Extract the (x, y) coordinate from the center of the cell holding the provided text.  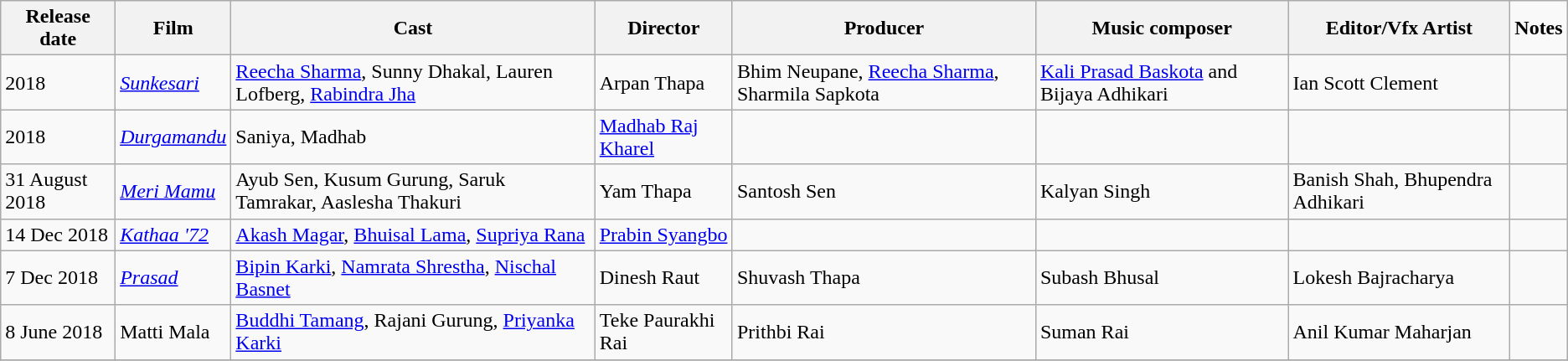
Yam Thapa (663, 191)
Bipin Karki, Namrata Shrestha, Nischal Basnet (413, 278)
Producer (884, 28)
Prithbi Rai (884, 332)
Lokesh Bajracharya (1399, 278)
Sunkesari (173, 82)
Kathaa '72 (173, 235)
Reecha Sharma, Sunny Dhakal, Lauren Lofberg, Rabindra Jha (413, 82)
Arpan Thapa (663, 82)
Meri Mamu (173, 191)
Editor/Vfx Artist (1399, 28)
Ayub Sen, Kusum Gurung, Saruk Tamrakar, Aaslesha Thakuri (413, 191)
Ian Scott Clement (1399, 82)
Teke Paurakhi Rai (663, 332)
Kalyan Singh (1162, 191)
Release date (59, 28)
Matti Mala (173, 332)
Subash Bhusal (1162, 278)
Akash Magar, Bhuisal Lama, Supriya Rana (413, 235)
Shuvash Thapa (884, 278)
Suman Rai (1162, 332)
Film (173, 28)
Buddhi Tamang, Rajani Gurung, Priyanka Karki (413, 332)
Notes (1539, 28)
31 August 2018 (59, 191)
7 Dec 2018 (59, 278)
Bhim Neupane, Reecha Sharma, Sharmila Sapkota (884, 82)
14 Dec 2018 (59, 235)
Madhab Raj Kharel (663, 137)
Kali Prasad Baskota and Bijaya Adhikari (1162, 82)
Saniya, Madhab (413, 137)
8 June 2018 (59, 332)
Santosh Sen (884, 191)
Cast (413, 28)
Prabin Syangbo (663, 235)
Prasad (173, 278)
Durgamandu (173, 137)
Music composer (1162, 28)
Dinesh Raut (663, 278)
Anil Kumar Maharjan (1399, 332)
Banish Shah, Bhupendra Adhikari (1399, 191)
Director (663, 28)
